Capture the cell that displays the provided text and extract its (x, y) central coordinate. 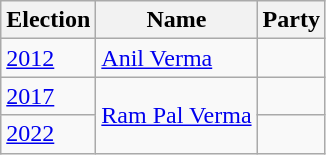
2017 (48, 96)
2012 (48, 58)
Party (291, 20)
Anil Verma (176, 58)
2022 (48, 134)
Ram Pal Verma (176, 115)
Election (48, 20)
Name (176, 20)
